Identify which cell holds the provided text, then report its (X, Y) central coordinate. 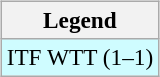
ITF WTT (1–1) (80, 57)
Legend (80, 20)
